Find where the given text appears and provide that cell's center as [x, y] coordinate. 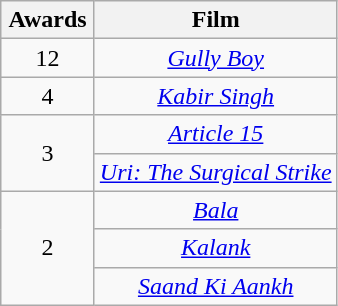
12 [48, 58]
Kabir Singh [216, 96]
Kalank [216, 248]
Saand Ki Aankh [216, 286]
Uri: The Surgical Strike [216, 172]
2 [48, 248]
Article 15 [216, 134]
Film [216, 20]
4 [48, 96]
Bala [216, 210]
3 [48, 153]
Gully Boy [216, 58]
Awards [48, 20]
